Find where the given text appears and provide that cell's center as [X, Y] coordinate. 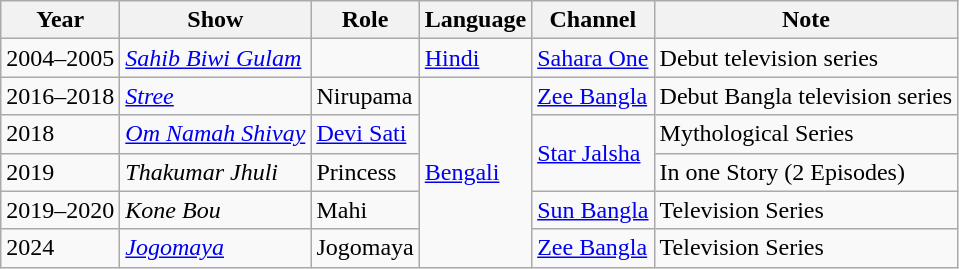
Hindi [475, 58]
Debut television series [806, 58]
Language [475, 20]
Thakumar Jhuli [216, 172]
Devi Sati [365, 134]
Year [60, 20]
Kone Bou [216, 210]
Role [365, 20]
Debut Bangla television series [806, 96]
In one Story (2 Episodes) [806, 172]
2004–2005 [60, 58]
Note [806, 20]
Princess [365, 172]
Om Namah Shivay [216, 134]
Star Jalsha [593, 153]
Mythological Series [806, 134]
Sun Bangla [593, 210]
2016–2018 [60, 96]
Sahara One [593, 58]
2019 [60, 172]
Channel [593, 20]
Stree [216, 96]
2019–2020 [60, 210]
Bengali [475, 172]
Nirupama [365, 96]
Mahi [365, 210]
2018 [60, 134]
2024 [60, 248]
Sahib Biwi Gulam [216, 58]
Show [216, 20]
